Determine the (X, Y) coordinate at the center of the cell enclosing the given text.  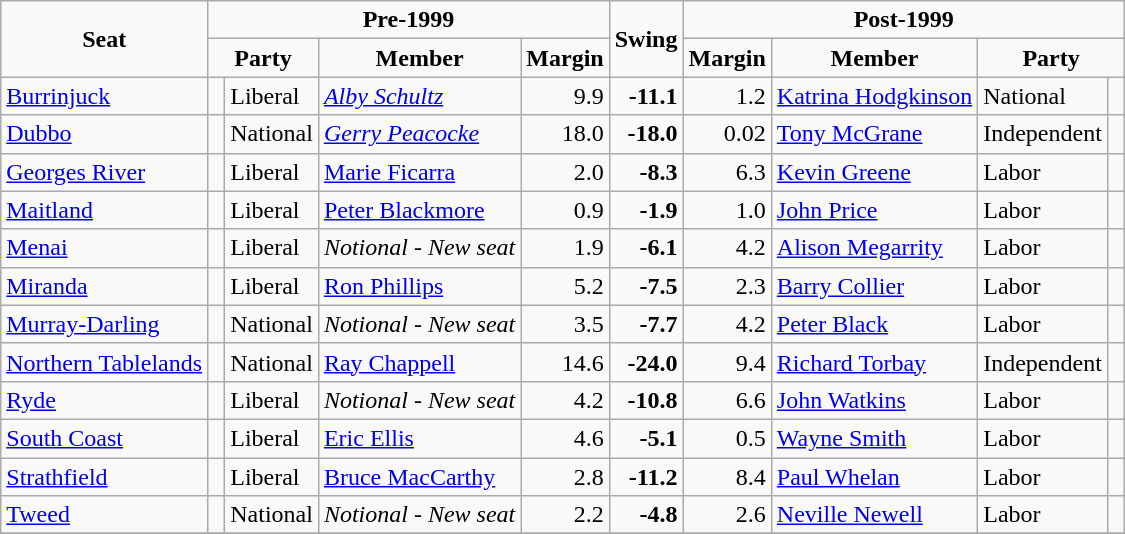
Murray-Darling (104, 324)
-7.7 (646, 324)
Tweed (104, 515)
Seat (104, 39)
Georges River (104, 172)
Strathfield (104, 477)
Alby Schultz (419, 96)
Peter Black (874, 324)
Tony McGrane (874, 134)
6.6 (727, 400)
Maitland (104, 210)
Katrina Hodgkinson (874, 96)
1.2 (727, 96)
Gerry Peacocke (419, 134)
18.0 (565, 134)
-24.0 (646, 362)
Swing (646, 39)
-6.1 (646, 248)
Ray Chappell (419, 362)
6.3 (727, 172)
1.0 (727, 210)
Ron Phillips (419, 286)
Kevin Greene (874, 172)
3.5 (565, 324)
Richard Torbay (874, 362)
-18.0 (646, 134)
0.5 (727, 438)
Northern Tablelands (104, 362)
2.3 (727, 286)
Miranda (104, 286)
Eric Ellis (419, 438)
Alison Megarrity (874, 248)
Marie Ficarra (419, 172)
-10.8 (646, 400)
9.4 (727, 362)
2.0 (565, 172)
Barry Collier (874, 286)
Burrinjuck (104, 96)
Paul Whelan (874, 477)
2.6 (727, 515)
Wayne Smith (874, 438)
0.9 (565, 210)
0.02 (727, 134)
Ryde (104, 400)
2.2 (565, 515)
Bruce MacCarthy (419, 477)
4.6 (565, 438)
Neville Newell (874, 515)
5.2 (565, 286)
Peter Blackmore (419, 210)
8.4 (727, 477)
Menai (104, 248)
John Watkins (874, 400)
John Price (874, 210)
-5.1 (646, 438)
Pre-1999 (409, 20)
Dubbo (104, 134)
2.8 (565, 477)
South Coast (104, 438)
-7.5 (646, 286)
-11.1 (646, 96)
14.6 (565, 362)
-11.2 (646, 477)
-8.3 (646, 172)
1.9 (565, 248)
-4.8 (646, 515)
9.9 (565, 96)
Post-1999 (904, 20)
-1.9 (646, 210)
